Return [x, y] of the center of cell containing provided text 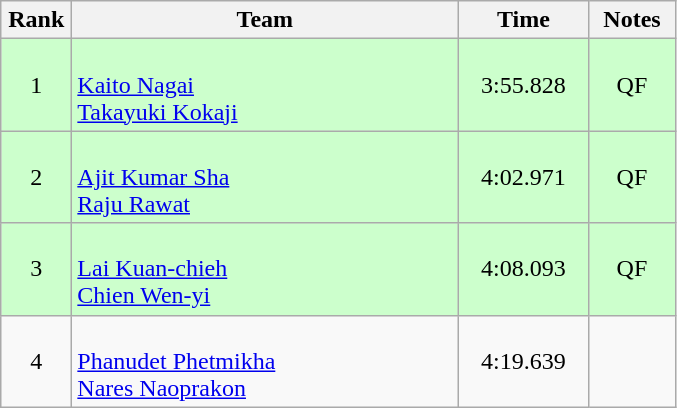
2 [36, 177]
4:08.093 [524, 269]
Lai Kuan-chiehChien Wen-yi [265, 269]
3 [36, 269]
Phanudet PhetmikhaNares Naoprakon [265, 361]
4 [36, 361]
1 [36, 85]
3:55.828 [524, 85]
Notes [632, 20]
Kaito NagaiTakayuki Kokaji [265, 85]
4:19.639 [524, 361]
Rank [36, 20]
Team [265, 20]
4:02.971 [524, 177]
Time [524, 20]
Ajit Kumar ShaRaju Rawat [265, 177]
